Find where the given text appears and provide that cell's center as (X, Y) coordinate. 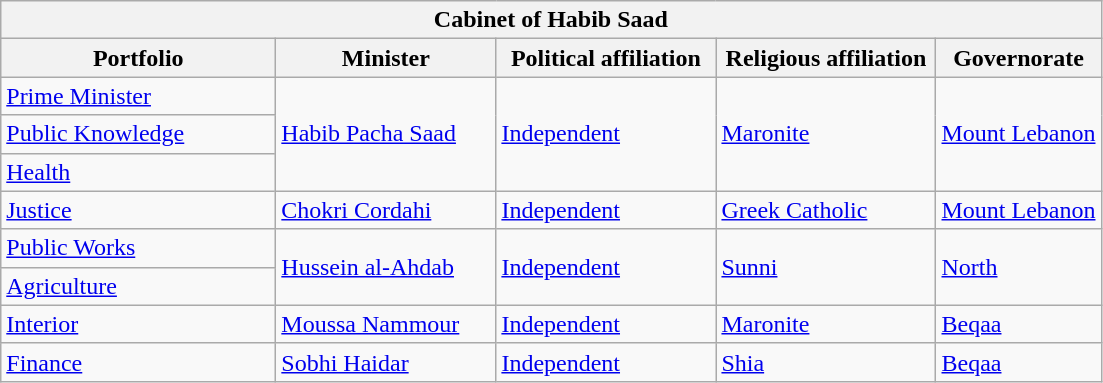
Justice (138, 210)
Chokri Cordahi (386, 210)
Portfolio (138, 58)
Hussein al-Ahdab (386, 267)
Cabinet of Habib Saad (551, 20)
Public Works (138, 248)
Agriculture (138, 286)
Public Knowledge (138, 134)
Finance (138, 362)
Greek Catholic (826, 210)
Interior (138, 324)
Political affiliation (606, 58)
Health (138, 172)
Minister (386, 58)
Sobhi Haidar (386, 362)
Governorate (1018, 58)
Prime Minister (138, 96)
Shia (826, 362)
Moussa Nammour (386, 324)
North (1018, 267)
Sunni (826, 267)
Religious affiliation (826, 58)
Habib Pacha Saad (386, 134)
